Output the [X, Y] coordinate of the center of the cell containing the given text.  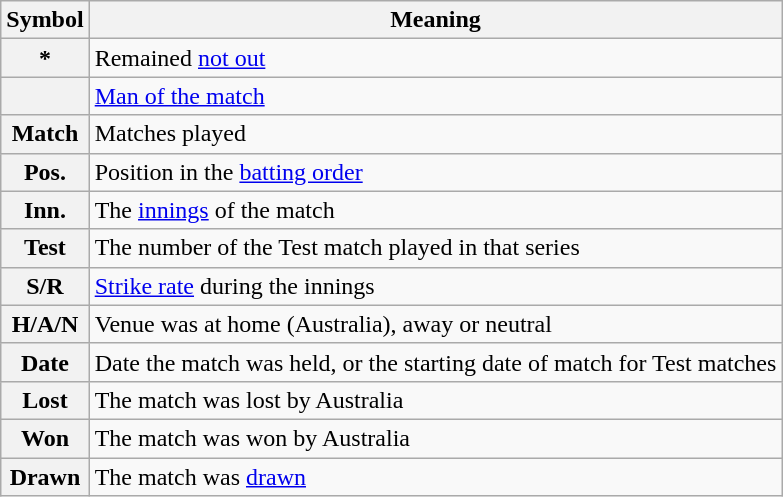
Matches played [436, 134]
Symbol [45, 20]
The match was drawn [436, 477]
Meaning [436, 20]
* [45, 58]
Lost [45, 400]
Match [45, 134]
S/R [45, 286]
Position in the batting order [436, 172]
Remained not out [436, 58]
The innings of the match [436, 210]
Date the match was held, or the starting date of match for Test matches [436, 362]
Inn. [45, 210]
The number of the Test match played in that series [436, 248]
The match was lost by Australia [436, 400]
Venue was at home (Australia), away or neutral [436, 324]
Date [45, 362]
Drawn [45, 477]
Test [45, 248]
Pos. [45, 172]
Strike rate during the innings [436, 286]
The match was won by Australia [436, 438]
H/A/N [45, 324]
Won [45, 438]
Man of the match [436, 96]
